Provide the [X, Y] coordinate of the cell's center where the given text is located.  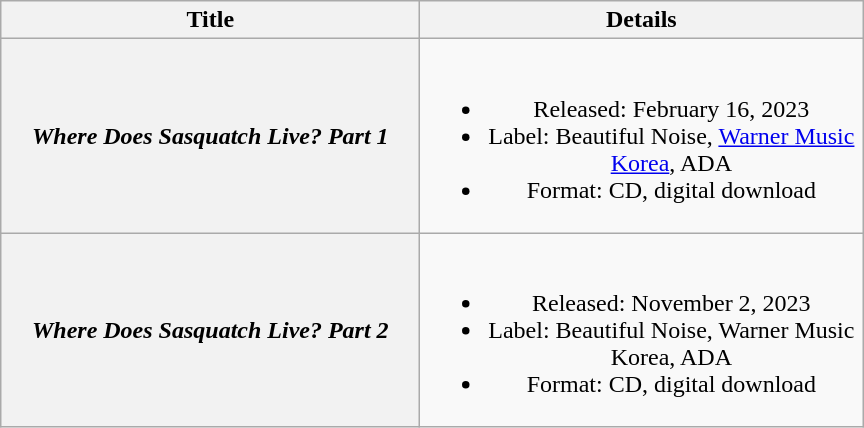
Where Does Sasquatch Live? Part 1 [210, 136]
Details [642, 20]
Title [210, 20]
Where Does Sasquatch Live? Part 2 [210, 330]
Released: November 2, 2023Label: Beautiful Noise, Warner Music Korea, ADAFormat: CD, digital download [642, 330]
Released: February 16, 2023Label: Beautiful Noise, Warner Music Korea, ADAFormat: CD, digital download [642, 136]
